Find where the given text appears and provide that cell's center as [X, Y] coordinate. 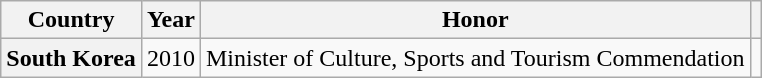
Year [170, 20]
Minister of Culture, Sports and Tourism Commendation [475, 58]
Country [72, 20]
2010 [170, 58]
South Korea [72, 58]
Honor [475, 20]
